Locate the cell with the specified text and output its [X, Y] center coordinate. 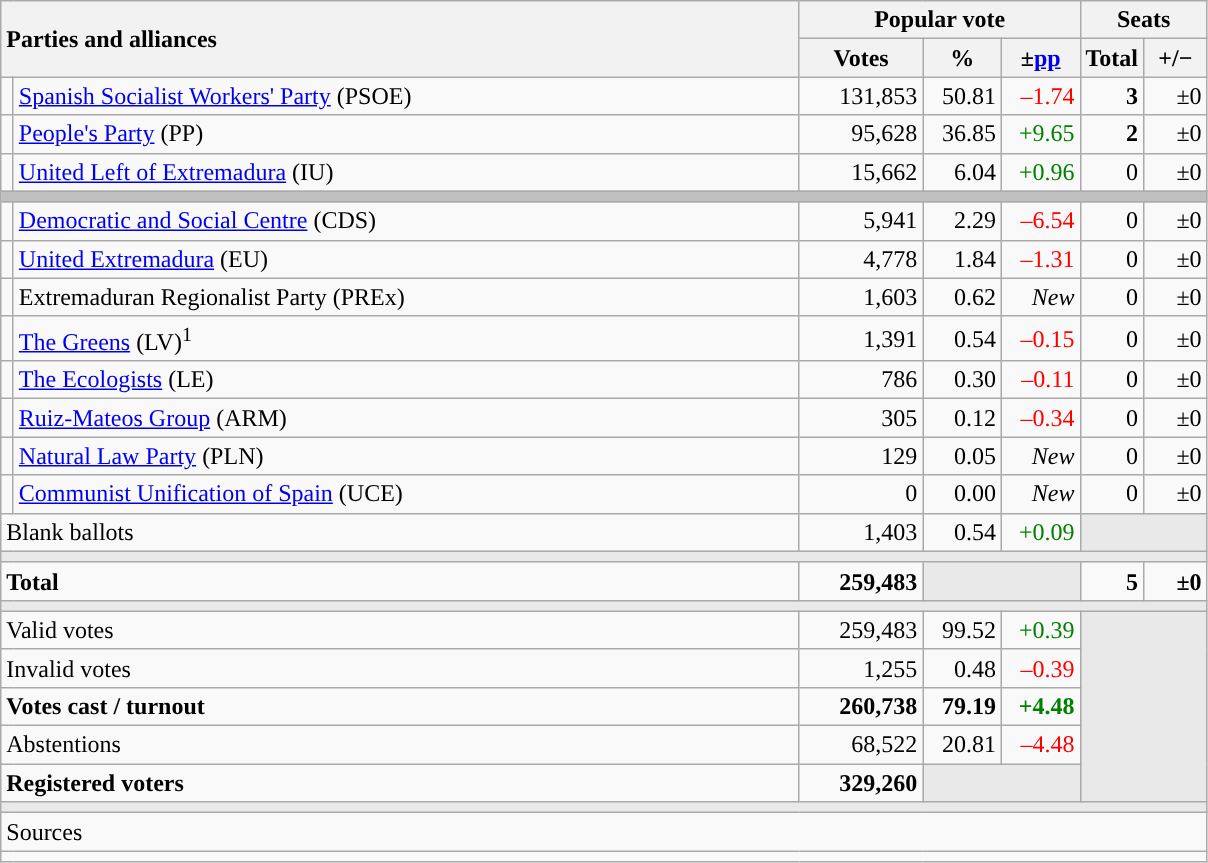
Democratic and Social Centre (CDS) [406, 221]
99.52 [962, 630]
–0.34 [1040, 418]
15,662 [861, 172]
3 [1112, 96]
+0.96 [1040, 172]
4,778 [861, 259]
Seats [1144, 20]
1,391 [861, 338]
2.29 [962, 221]
0.05 [962, 456]
0.30 [962, 380]
1,603 [861, 297]
+/− [1176, 58]
95,628 [861, 134]
+4.48 [1040, 706]
1.84 [962, 259]
131,853 [861, 96]
50.81 [962, 96]
Blank ballots [400, 532]
Parties and alliances [400, 39]
129 [861, 456]
+9.65 [1040, 134]
–0.11 [1040, 380]
20.81 [962, 745]
United Left of Extremadura (IU) [406, 172]
0.12 [962, 418]
Natural Law Party (PLN) [406, 456]
–1.31 [1040, 259]
–0.39 [1040, 668]
1,255 [861, 668]
People's Party (PP) [406, 134]
Spanish Socialist Workers' Party (PSOE) [406, 96]
The Ecologists (LE) [406, 380]
–1.74 [1040, 96]
2 [1112, 134]
–6.54 [1040, 221]
68,522 [861, 745]
329,260 [861, 783]
–4.48 [1040, 745]
6.04 [962, 172]
5 [1112, 581]
+0.09 [1040, 532]
1,403 [861, 532]
–0.15 [1040, 338]
Votes [861, 58]
Valid votes [400, 630]
0.62 [962, 297]
Ruiz-Mateos Group (ARM) [406, 418]
0.48 [962, 668]
Abstentions [400, 745]
Votes cast / turnout [400, 706]
Popular vote [940, 20]
Registered voters [400, 783]
Extremaduran Regionalist Party (PREx) [406, 297]
5,941 [861, 221]
United Extremadura (EU) [406, 259]
0.00 [962, 494]
Invalid votes [400, 668]
The Greens (LV)1 [406, 338]
Sources [604, 832]
305 [861, 418]
36.85 [962, 134]
% [962, 58]
260,738 [861, 706]
+0.39 [1040, 630]
786 [861, 380]
79.19 [962, 706]
±pp [1040, 58]
Communist Unification of Spain (UCE) [406, 494]
